Find where the given text appears and provide that cell's center as [x, y] coordinate. 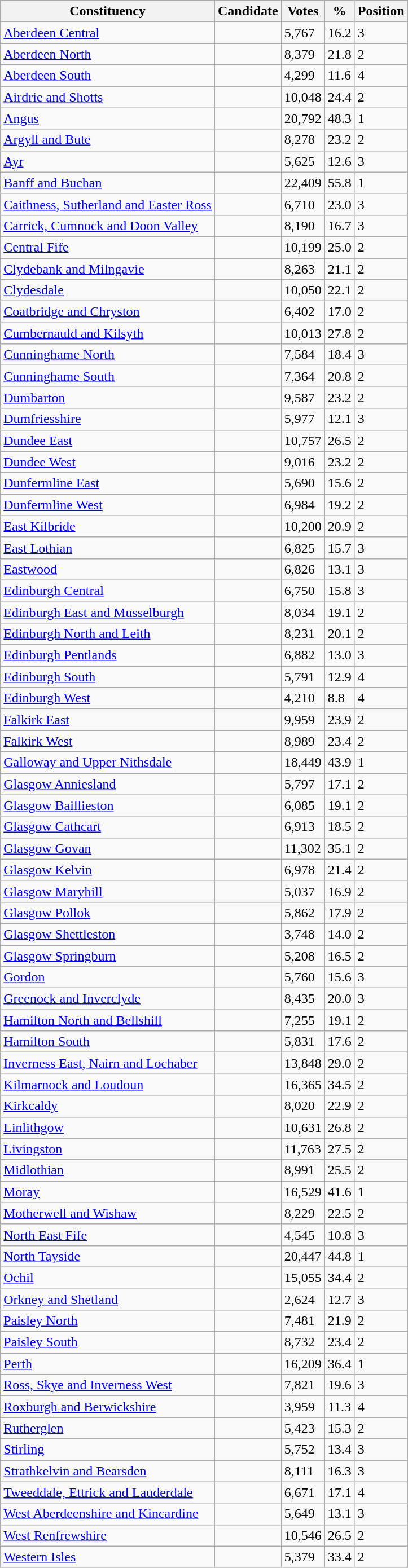
6,671 [302, 1492]
Aberdeen South [108, 76]
17.0 [340, 312]
21.9 [340, 1321]
Glasgow Cathcart [108, 827]
21.4 [340, 870]
19.6 [340, 1385]
6,402 [302, 312]
Perth [108, 1364]
Rutherglen [108, 1428]
8,111 [302, 1471]
Glasgow Springburn [108, 956]
8,034 [302, 612]
10.8 [340, 1235]
22.5 [340, 1213]
Inverness East, Nairn and Lochaber [108, 1063]
5,208 [302, 956]
48.3 [340, 118]
11,302 [302, 848]
Glasgow Pollok [108, 913]
Position [381, 11]
North East Fife [108, 1235]
7,584 [302, 355]
5,752 [302, 1450]
6,978 [302, 870]
10,757 [302, 441]
8,991 [302, 1170]
36.4 [340, 1364]
Clydebank and Milngavie [108, 269]
5,797 [302, 784]
5,831 [302, 1042]
23.0 [340, 204]
5,625 [302, 161]
Cunninghame North [108, 355]
Stirling [108, 1450]
7,821 [302, 1385]
7,255 [302, 1020]
15,055 [302, 1278]
27.8 [340, 333]
10,200 [302, 526]
Gordon [108, 977]
20,792 [302, 118]
East Kilbride [108, 526]
Galloway and Upper Nithsdale [108, 763]
6,710 [302, 204]
Strathkelvin and Bearsden [108, 1471]
5,379 [302, 1557]
Edinburgh Central [108, 591]
20.0 [340, 999]
8,190 [302, 226]
16,365 [302, 1085]
Candidate [248, 11]
3,959 [302, 1407]
2,624 [302, 1299]
5,423 [302, 1428]
Carrick, Cumnock and Doon Valley [108, 226]
Orkney and Shetland [108, 1299]
11,763 [302, 1149]
6,825 [302, 548]
25.0 [340, 247]
Edinburgh East and Musselburgh [108, 612]
Dumfriesshire [108, 419]
Constituency [108, 11]
44.8 [340, 1256]
26.8 [340, 1127]
9,587 [302, 398]
Dumbarton [108, 398]
Moray [108, 1192]
Midlothian [108, 1170]
Greenock and Inverclyde [108, 999]
8,278 [302, 140]
7,481 [302, 1321]
Coatbridge and Chryston [108, 312]
Dunfermline West [108, 505]
16,209 [302, 1364]
10,048 [302, 97]
Glasgow Maryhill [108, 891]
16.5 [340, 956]
6,085 [302, 805]
Argyll and Bute [108, 140]
34.4 [340, 1278]
25.5 [340, 1170]
Edinburgh Pentlands [108, 655]
Glasgow Anniesland [108, 784]
35.1 [340, 848]
Clydesdale [108, 290]
Motherwell and Wishaw [108, 1213]
8,379 [302, 54]
4,210 [302, 698]
15.7 [340, 548]
11.3 [340, 1407]
Cumbernauld and Kilsyth [108, 333]
29.0 [340, 1063]
Aberdeen Central [108, 33]
Edinburgh North and Leith [108, 634]
Paisley North [108, 1321]
Aberdeen North [108, 54]
33.4 [340, 1557]
13.0 [340, 655]
14.0 [340, 934]
15.3 [340, 1428]
7,364 [302, 376]
13,848 [302, 1063]
16,529 [302, 1192]
10,050 [302, 290]
22.1 [340, 290]
Edinburgh West [108, 698]
Hamilton South [108, 1042]
11.6 [340, 76]
Hamilton North and Bellshill [108, 1020]
10,631 [302, 1127]
Central Fife [108, 247]
13.4 [340, 1450]
5,862 [302, 913]
% [340, 11]
Ayr [108, 161]
5,791 [302, 677]
20.1 [340, 634]
5,760 [302, 977]
18.5 [340, 827]
Glasgow Kelvin [108, 870]
19.2 [340, 505]
Kirkcaldy [108, 1106]
Cunninghame South [108, 376]
12.9 [340, 677]
5,767 [302, 33]
16.7 [340, 226]
Dundee West [108, 462]
8,020 [302, 1106]
Angus [108, 118]
Kilmarnock and Loudoun [108, 1085]
8,263 [302, 269]
23.9 [340, 720]
12.7 [340, 1299]
North Tayside [108, 1256]
Ross, Skye and Inverness West [108, 1385]
10,546 [302, 1535]
4,545 [302, 1235]
Ochil [108, 1278]
20,447 [302, 1256]
20.8 [340, 376]
22,409 [302, 183]
21.8 [340, 54]
6,826 [302, 569]
Paisley South [108, 1342]
16.3 [340, 1471]
16.9 [340, 891]
10,199 [302, 247]
8,989 [302, 741]
5,977 [302, 419]
27.5 [340, 1149]
9,016 [302, 462]
West Aberdeenshire and Kincardine [108, 1514]
6,913 [302, 827]
Livingston [108, 1149]
12.1 [340, 419]
6,984 [302, 505]
Linlithgow [108, 1127]
Falkirk West [108, 741]
Airdrie and Shotts [108, 97]
10,013 [302, 333]
8.8 [340, 698]
20.9 [340, 526]
Western Isles [108, 1557]
41.6 [340, 1192]
8,435 [302, 999]
Banff and Buchan [108, 183]
21.1 [340, 269]
Glasgow Baillieston [108, 805]
8,732 [302, 1342]
West Renfrewshire [108, 1535]
24.4 [340, 97]
34.5 [340, 1085]
17.9 [340, 913]
Dundee East [108, 441]
Eastwood [108, 569]
15.8 [340, 591]
5,037 [302, 891]
8,229 [302, 1213]
22.9 [340, 1106]
9,959 [302, 720]
18.4 [340, 355]
Glasgow Govan [108, 848]
Votes [302, 11]
12.6 [340, 161]
55.8 [340, 183]
Falkirk East [108, 720]
Tweeddale, Ettrick and Lauderdale [108, 1492]
5,649 [302, 1514]
3,748 [302, 934]
43.9 [340, 763]
Dunfermline East [108, 483]
4,299 [302, 76]
17.6 [340, 1042]
Caithness, Sutherland and Easter Ross [108, 204]
East Lothian [108, 548]
6,882 [302, 655]
Roxburgh and Berwickshire [108, 1407]
Glasgow Shettleston [108, 934]
18,449 [302, 763]
5,690 [302, 483]
Edinburgh South [108, 677]
16.2 [340, 33]
6,750 [302, 591]
8,231 [302, 634]
